Determine the [X, Y] coordinate at the center of the cell enclosing the given text.  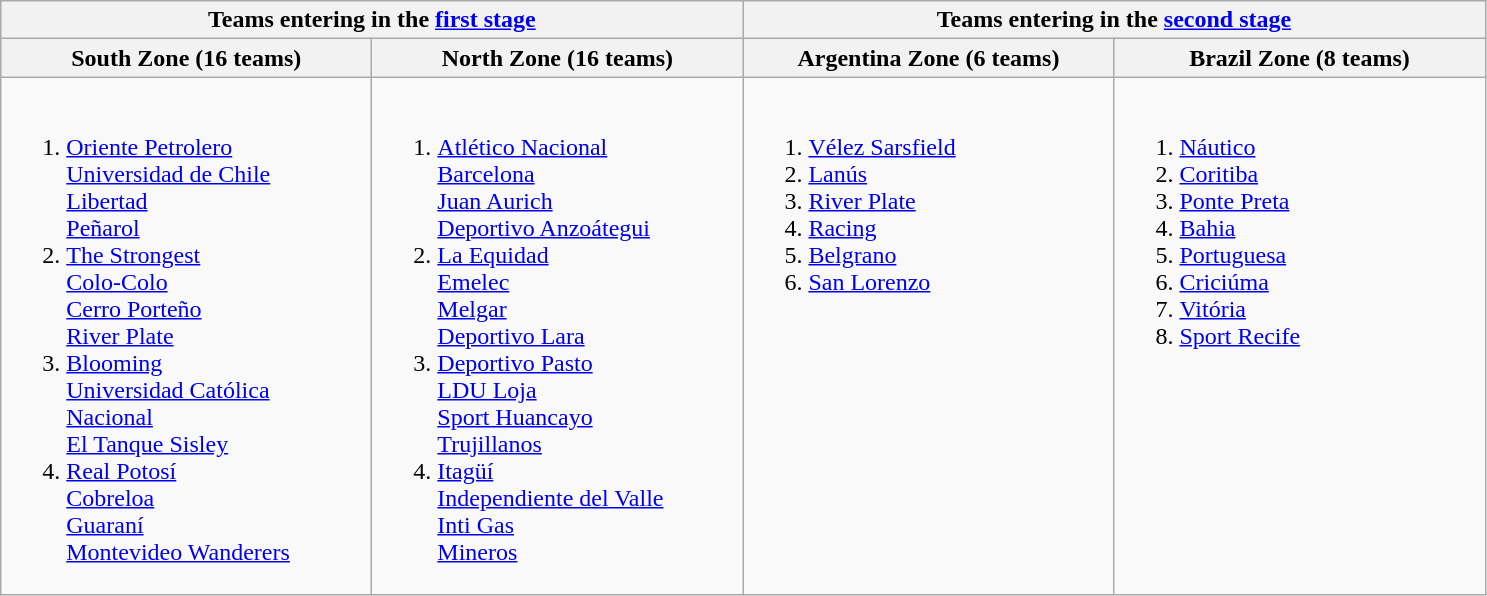
South Zone (16 teams) [186, 58]
Teams entering in the second stage [1114, 20]
North Zone (16 teams) [558, 58]
Teams entering in the first stage [372, 20]
Náutico Coritiba Ponte Preta Bahia Portuguesa Criciúma Vitória Sport Recife [1300, 336]
Argentina Zone (6 teams) [928, 58]
Vélez Sarsfield Lanús River Plate Racing Belgrano San Lorenzo [928, 336]
Brazil Zone (8 teams) [1300, 58]
